From the cell containing the given text, extract its center point as (X, Y) coordinate. 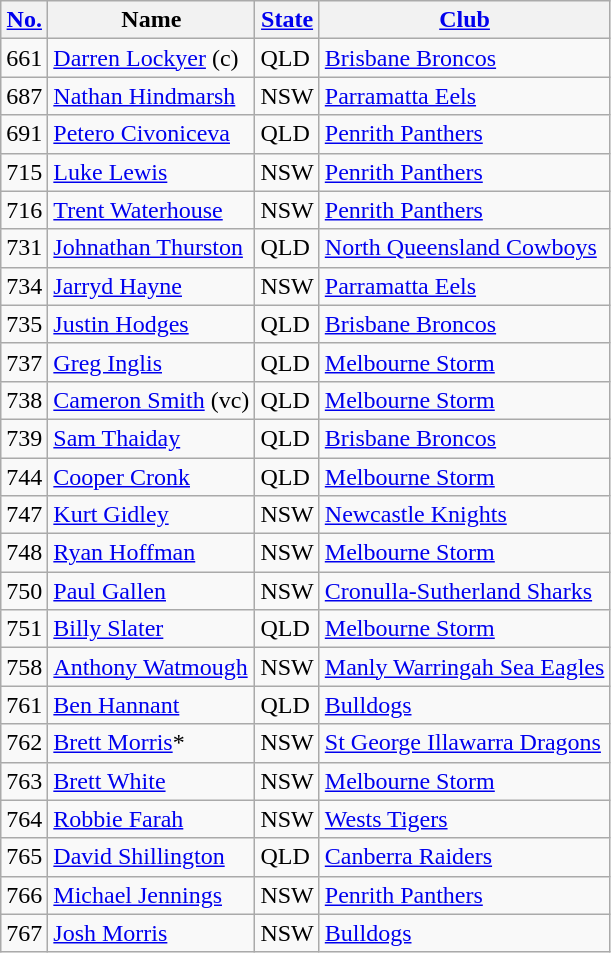
767 (24, 933)
763 (24, 781)
Justin Hodges (152, 324)
766 (24, 895)
Greg Inglis (152, 362)
Sam Thaiday (152, 438)
731 (24, 248)
739 (24, 438)
Nathan Hindmarsh (152, 96)
David Shillington (152, 857)
Johnathan Thurston (152, 248)
Brett Morris* (152, 743)
716 (24, 210)
765 (24, 857)
761 (24, 705)
Canberra Raiders (464, 857)
Ben Hannant (152, 705)
Jarryd Hayne (152, 286)
687 (24, 96)
Anthony Watmough (152, 667)
751 (24, 629)
Billy Slater (152, 629)
Paul Gallen (152, 591)
Josh Morris (152, 933)
762 (24, 743)
St George Illawarra Dragons (464, 743)
Michael Jennings (152, 895)
661 (24, 58)
Kurt Gidley (152, 515)
735 (24, 324)
Robbie Farah (152, 819)
758 (24, 667)
Trent Waterhouse (152, 210)
Club (464, 20)
738 (24, 400)
744 (24, 477)
691 (24, 134)
715 (24, 172)
State (287, 20)
750 (24, 591)
764 (24, 819)
No. (24, 20)
Cronulla-Sutherland Sharks (464, 591)
Ryan Hoffman (152, 553)
Manly Warringah Sea Eagles (464, 667)
Wests Tigers (464, 819)
Newcastle Knights (464, 515)
Darren Lockyer (c) (152, 58)
747 (24, 515)
748 (24, 553)
Cameron Smith (vc) (152, 400)
734 (24, 286)
Luke Lewis (152, 172)
Cooper Cronk (152, 477)
Petero Civoniceva (152, 134)
Name (152, 20)
Brett White (152, 781)
North Queensland Cowboys (464, 248)
737 (24, 362)
